Extract the (X, Y) coordinate from the center of the cell holding the provided text.  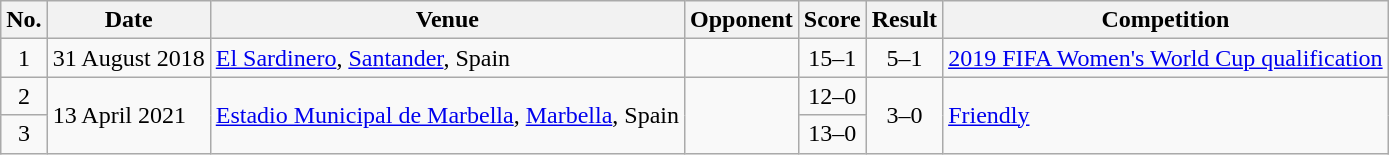
Score (832, 20)
3 (24, 134)
No. (24, 20)
Friendly (1166, 115)
Estadio Municipal de Marbella, Marbella, Spain (447, 115)
15–1 (832, 58)
12–0 (832, 96)
1 (24, 58)
5–1 (904, 58)
13–0 (832, 134)
Result (904, 20)
3–0 (904, 115)
13 April 2021 (128, 115)
31 August 2018 (128, 58)
El Sardinero, Santander, Spain (447, 58)
Venue (447, 20)
Competition (1166, 20)
Opponent (742, 20)
2019 FIFA Women's World Cup qualification (1166, 58)
Date (128, 20)
2 (24, 96)
